Locate the cell with the specified text and output its [X, Y] center coordinate. 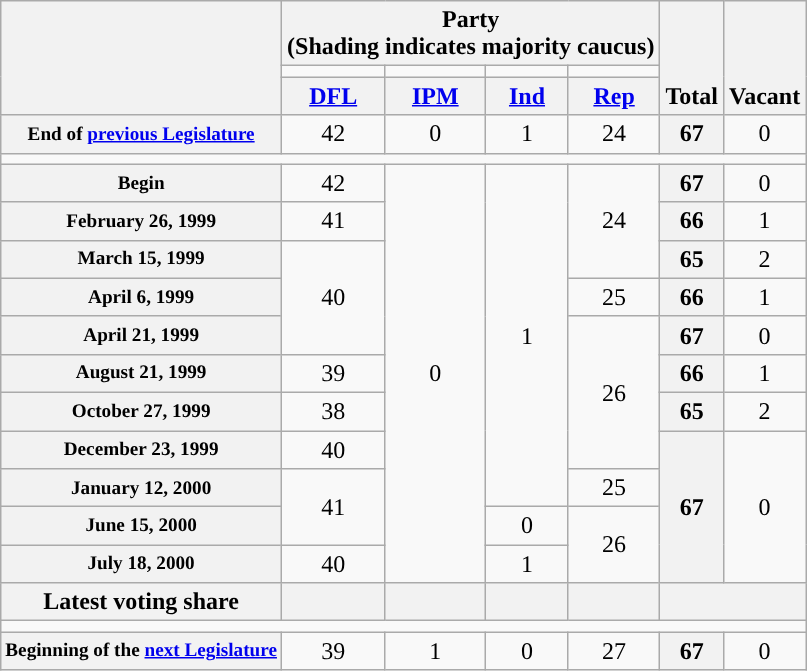
July 18, 2000 [142, 564]
August 21, 1999 [142, 373]
December 23, 1999 [142, 449]
April 21, 1999 [142, 335]
Ind [527, 96]
Rep [614, 96]
January 12, 2000 [142, 488]
27 [614, 651]
April 6, 1999 [142, 297]
Vacant [764, 58]
October 27, 1999 [142, 411]
Party (Shading indicates majority caucus) [471, 34]
Total [692, 58]
Begin [142, 183]
March 15, 1999 [142, 259]
Latest voting share [142, 602]
38 [334, 411]
IPM [436, 96]
Beginning of the next Legislature [142, 651]
End of previous Legislature [142, 134]
February 26, 1999 [142, 221]
June 15, 2000 [142, 526]
DFL [334, 96]
